Search for the cell housing the specified text and yield its [x, y] center coordinate. 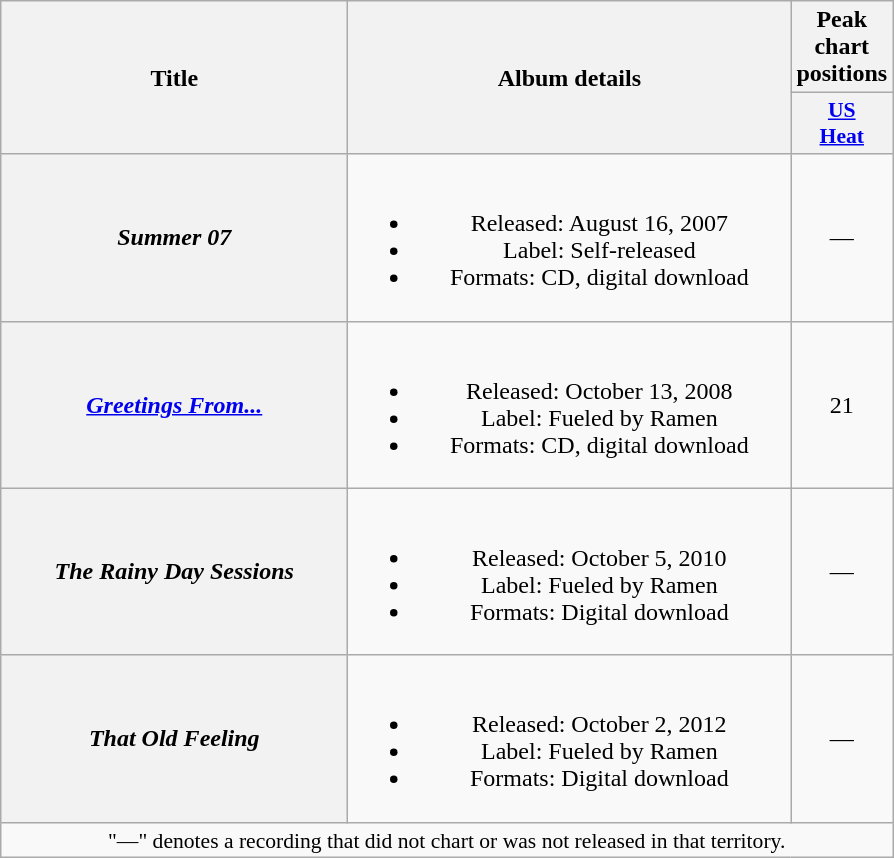
Summer 07 [174, 238]
Album details [570, 78]
"—" denotes a recording that did not chart or was not released in that territory. [447, 840]
21 [842, 404]
That Old Feeling [174, 738]
Released: October 13, 2008Label: Fueled by RamenFormats: CD, digital download [570, 404]
Title [174, 78]
The Rainy Day Sessions [174, 572]
Greetings From... [174, 404]
USHeat [842, 124]
Released: October 5, 2010Label: Fueled by RamenFormats: Digital download [570, 572]
Released: October 2, 2012Label: Fueled by RamenFormats: Digital download [570, 738]
Peak chart positions [842, 47]
Released: August 16, 2007Label: Self-releasedFormats: CD, digital download [570, 238]
